For the text-containing cell, return its midpoint in (X, Y) coordinate format. 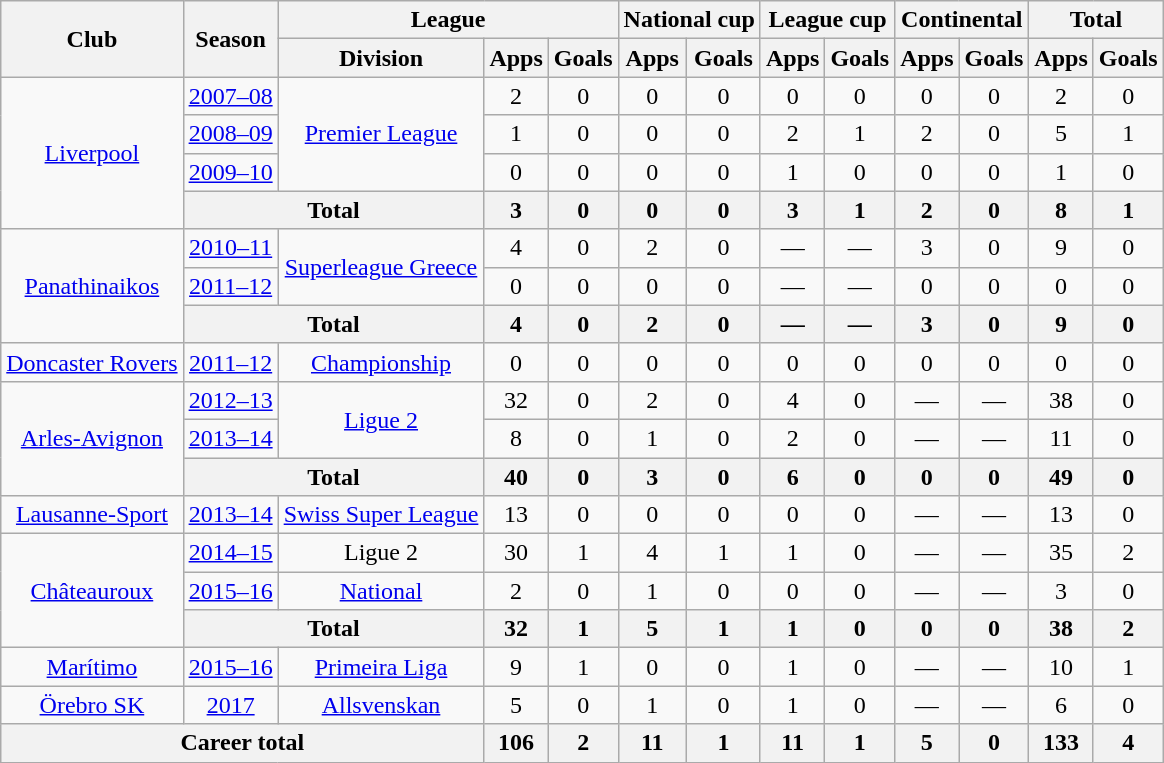
Panathinaikos (92, 286)
Doncaster Rovers (92, 362)
10 (1061, 667)
106 (516, 743)
Allsvenskan (381, 705)
Châteauroux (92, 591)
Superleague Greece (381, 267)
Career total (242, 743)
40 (516, 477)
Championship (381, 362)
Continental (962, 20)
National (381, 591)
2009–10 (230, 172)
Division (381, 58)
2014–15 (230, 553)
2007–08 (230, 96)
133 (1061, 743)
Premier League (381, 134)
2012–13 (230, 400)
League cup (827, 20)
Season (230, 39)
30 (516, 553)
Marítimo (92, 667)
Club (92, 39)
National cup (689, 20)
Lausanne-Sport (92, 515)
Swiss Super League (381, 515)
2017 (230, 705)
Primeira Liga (381, 667)
League (448, 20)
2010–11 (230, 248)
Örebro SK (92, 705)
2008–09 (230, 134)
Liverpool (92, 153)
49 (1061, 477)
Arles-Avignon (92, 438)
35 (1061, 553)
